Find where the given text appears and provide that cell's center as [X, Y] coordinate. 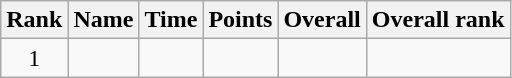
1 [34, 58]
Points [240, 20]
Overall [322, 20]
Time [171, 20]
Name [104, 20]
Overall rank [438, 20]
Rank [34, 20]
